For the text-containing cell, return its midpoint in [x, y] coordinate format. 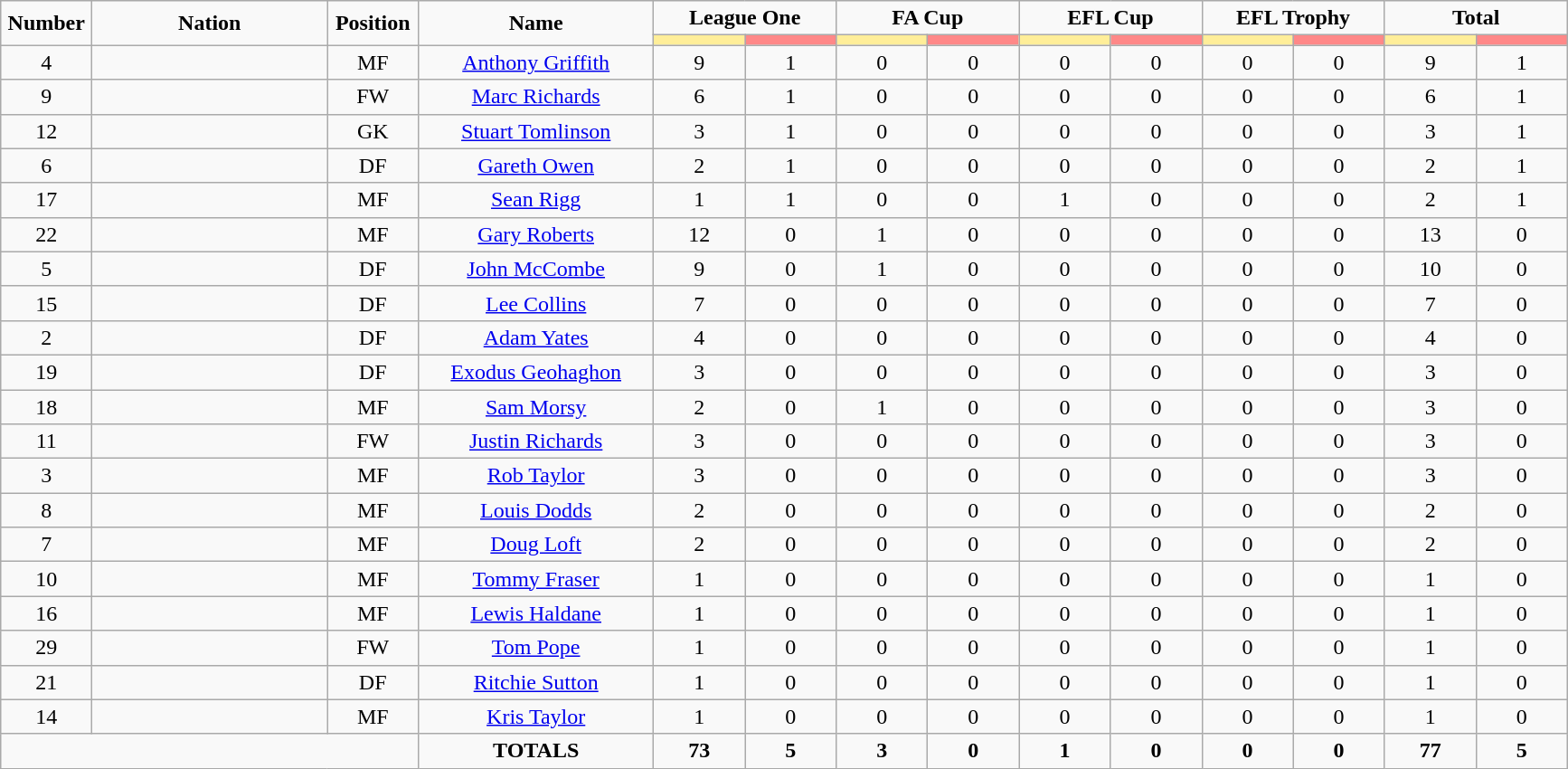
Rob Taylor [536, 476]
John McCombe [536, 269]
Name [536, 24]
EFL Trophy [1293, 18]
Tommy Fraser [536, 579]
Position [373, 24]
Number [47, 24]
17 [47, 200]
Lewis Haldane [536, 613]
Sam Morsy [536, 406]
GK [373, 131]
Gareth Owen [536, 166]
League One [745, 18]
77 [1431, 751]
13 [1431, 234]
Nation [210, 24]
Ritchie Sutton [536, 682]
Total [1476, 18]
Justin Richards [536, 441]
Kris Taylor [536, 717]
Anthony Griffith [536, 62]
22 [47, 234]
29 [47, 648]
16 [47, 613]
Tom Pope [536, 648]
Louis Dodds [536, 510]
11 [47, 441]
Exodus Geohaghon [536, 372]
EFL Cup [1110, 18]
19 [47, 372]
Doug Loft [536, 545]
Gary Roberts [536, 234]
8 [47, 510]
15 [47, 303]
73 [700, 751]
14 [47, 717]
18 [47, 406]
Stuart Tomlinson [536, 131]
FA Cup [928, 18]
Lee Collins [536, 303]
Marc Richards [536, 97]
Adam Yates [536, 337]
TOTALS [536, 751]
Sean Rigg [536, 200]
21 [47, 682]
